Identify which cell holds the provided text, then report its [x, y] central coordinate. 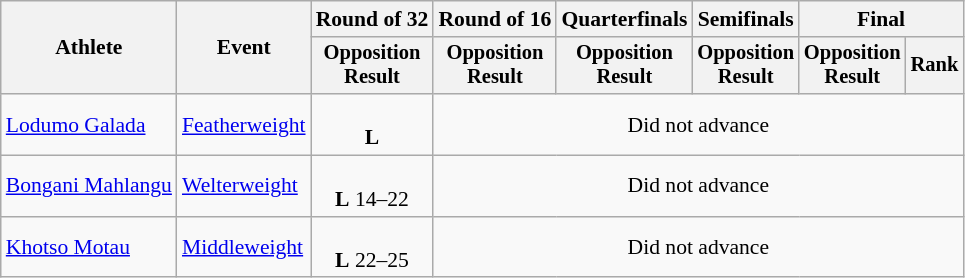
Bongani Mahlangu [89, 186]
Welterweight [244, 186]
Semifinals [746, 19]
Quarterfinals [624, 19]
Final [881, 19]
Rank [935, 66]
L 14–22 [372, 186]
Event [244, 48]
Middleweight [244, 248]
Lodumo Galada [89, 124]
Featherweight [244, 124]
Khotso Motau [89, 248]
L [372, 124]
L 22–25 [372, 248]
Round of 16 [494, 19]
Round of 32 [372, 19]
Athlete [89, 48]
